Search for the cell housing the specified text and yield its [X, Y] center coordinate. 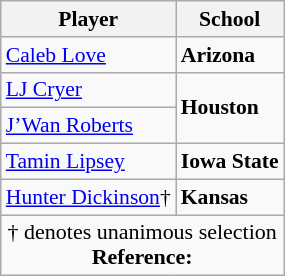
Iowa State [230, 162]
LJ Cryer [88, 90]
Hunter Dickinson† [88, 197]
Houston [230, 108]
Kansas [230, 197]
Arizona [230, 55]
† denotes unanimous selectionReference: [142, 246]
Tamin Lipsey [88, 162]
Player [88, 19]
Caleb Love [88, 55]
School [230, 19]
J’Wan Roberts [88, 126]
